Return [X, Y] of the center of cell containing provided text 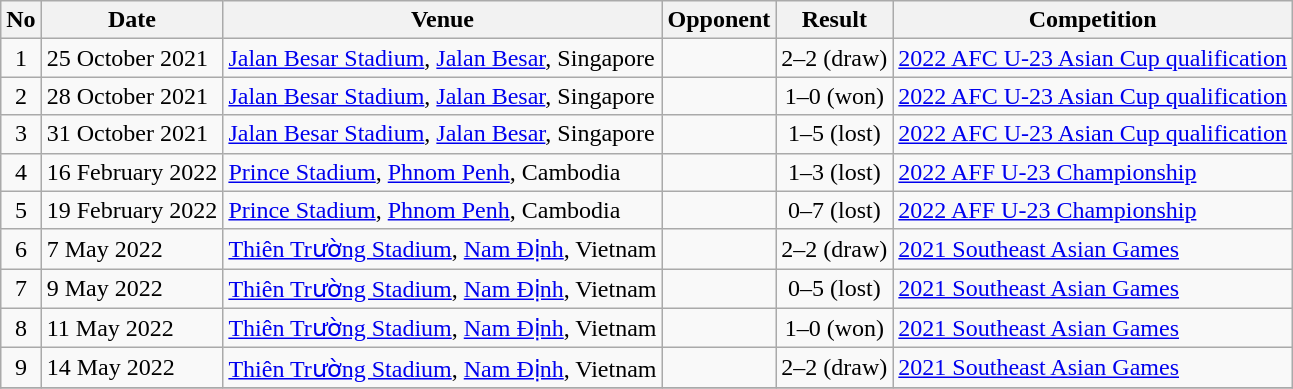
19 February 2022 [132, 210]
1 [21, 58]
Venue [442, 20]
1–3 (lost) [834, 172]
No [21, 20]
5 [21, 210]
Result [834, 20]
Date [132, 20]
8 [21, 328]
0–7 (lost) [834, 210]
7 May 2022 [132, 249]
25 October 2021 [132, 58]
0–5 (lost) [834, 289]
7 [21, 289]
11 May 2022 [132, 328]
28 October 2021 [132, 96]
14 May 2022 [132, 368]
Opponent [719, 20]
3 [21, 134]
9 [21, 368]
1–5 (lost) [834, 134]
31 October 2021 [132, 134]
16 February 2022 [132, 172]
4 [21, 172]
9 May 2022 [132, 289]
Competition [1093, 20]
2 [21, 96]
6 [21, 249]
